Output the [X, Y] coordinate of the center of the cell containing the given text.  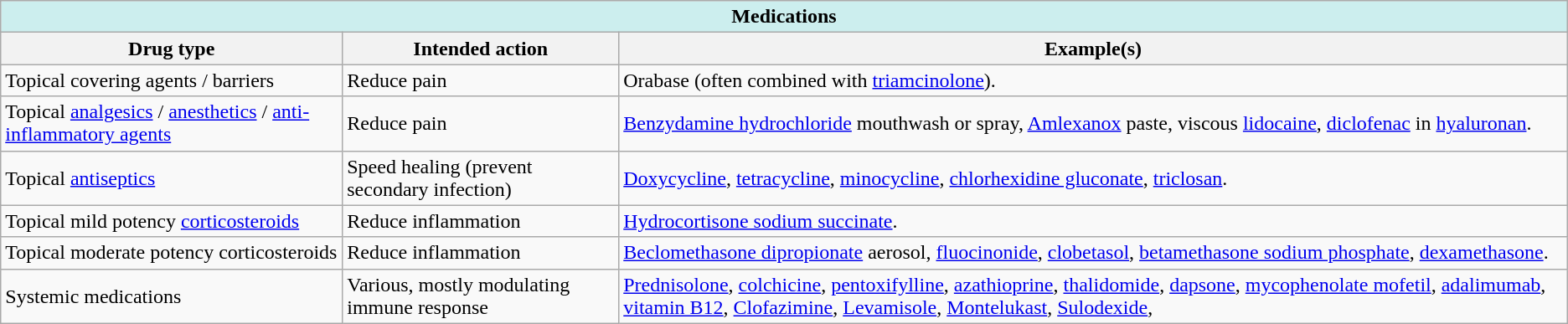
Drug type [172, 49]
Intended action [481, 49]
Orabase (often combined with triamcinolone). [1094, 80]
Systemic medications [172, 296]
Topical antiseptics [172, 177]
Benzydamine hydrochloride mouthwash or spray, Amlexanox paste, viscous lidocaine, diclofenac in hyaluronan. [1094, 124]
Hydrocortisone sodium succinate. [1094, 221]
Medications [784, 17]
Doxycycline, tetracycline, minocycline, chlorhexidine gluconate, triclosan. [1094, 177]
Topical analgesics / anesthetics / anti-inflammatory agents [172, 124]
Topical moderate potency corticosteroids [172, 253]
Example(s) [1094, 49]
Speed healing (prevent secondary infection) [481, 177]
Topical mild potency corticosteroids [172, 221]
Various, mostly modulating immune response [481, 296]
Topical covering agents / barriers [172, 80]
Beclomethasone dipropionate aerosol, fluocinonide, clobetasol, betamethasone sodium phosphate, dexamethasone. [1094, 253]
